From the cell containing the given text, extract its center point as (x, y) coordinate. 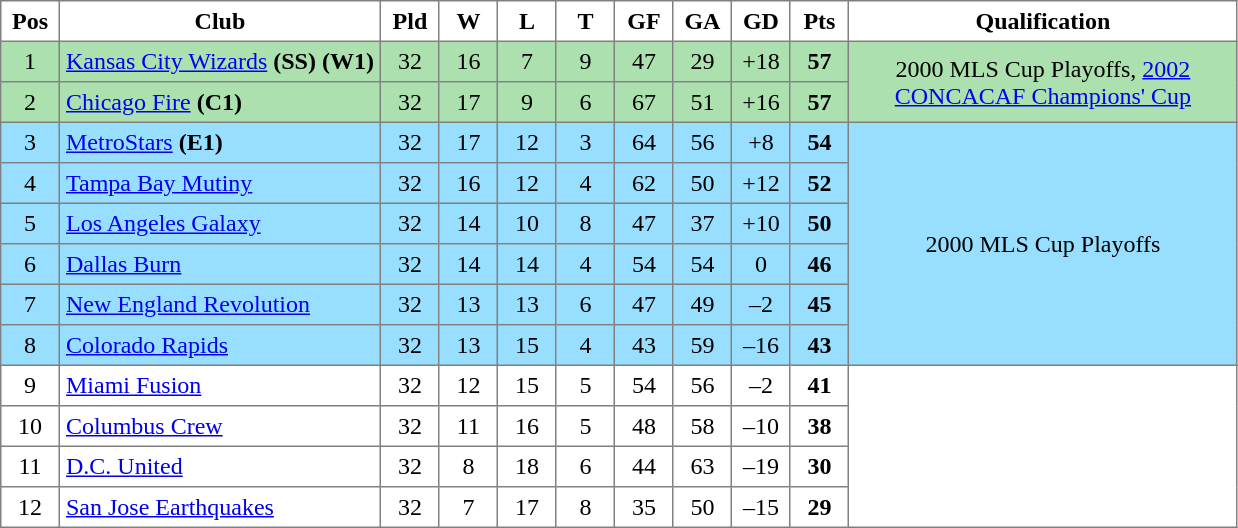
GD (761, 21)
–15 (761, 507)
GA (702, 21)
52 (819, 183)
41 (819, 385)
+12 (761, 183)
Chicago Fire (C1) (220, 102)
Colorado Rapids (220, 345)
0 (761, 264)
San Jose Earthquakes (220, 507)
48 (644, 426)
18 (527, 466)
46 (819, 264)
–16 (761, 345)
Los Angeles Galaxy (220, 223)
2000 MLS Cup Playoffs (1043, 244)
L (527, 21)
67 (644, 102)
Pos (30, 21)
Qualification (1043, 21)
1 (30, 61)
Kansas City Wizards (SS) (W1) (220, 61)
MetroStars (E1) (220, 142)
Columbus Crew (220, 426)
58 (702, 426)
62 (644, 183)
2000 MLS Cup Playoffs, 2002 CONCACAF Champions' Cup (1043, 82)
W (468, 21)
T (585, 21)
D.C. United (220, 466)
New England Revolution (220, 304)
+10 (761, 223)
45 (819, 304)
+8 (761, 142)
Dallas Burn (220, 264)
+18 (761, 61)
38 (819, 426)
Tampa Bay Mutiny (220, 183)
44 (644, 466)
59 (702, 345)
49 (702, 304)
Pld (410, 21)
51 (702, 102)
–19 (761, 466)
–10 (761, 426)
2 (30, 102)
35 (644, 507)
+16 (761, 102)
GF (644, 21)
Club (220, 21)
30 (819, 466)
64 (644, 142)
Miami Fusion (220, 385)
Pts (819, 21)
63 (702, 466)
37 (702, 223)
